Determine the (X, Y) coordinate at the center of the cell enclosing the given text.  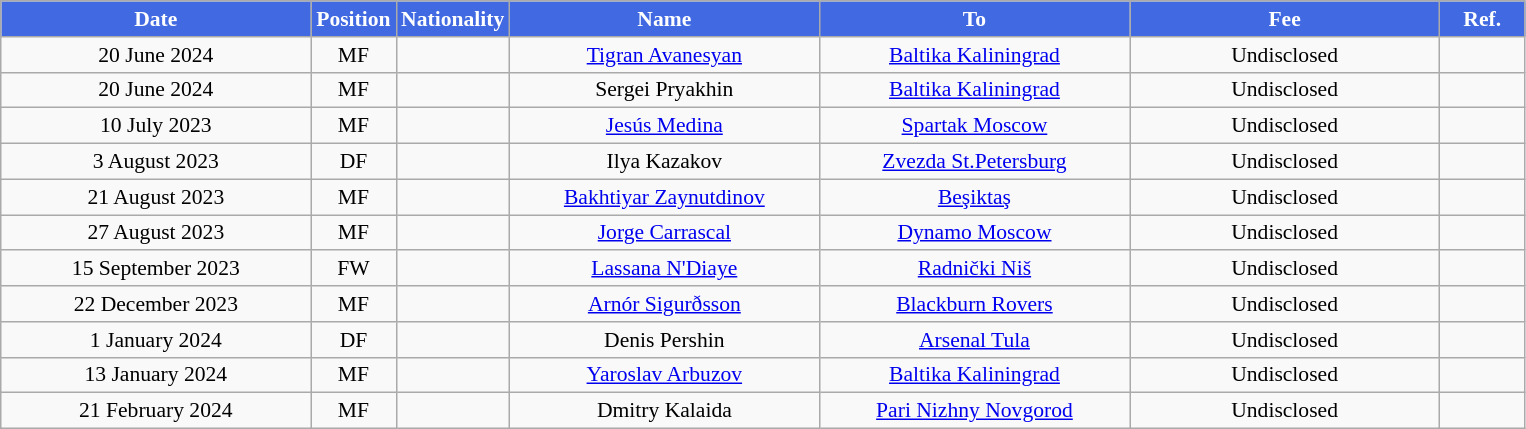
3 August 2023 (156, 162)
Ilya Kazakov (664, 162)
21 August 2023 (156, 197)
1 January 2024 (156, 340)
Denis Pershin (664, 340)
Jesús Medina (664, 126)
To (974, 19)
Fee (1285, 19)
Pari Nizhny Novgorod (974, 411)
Radnički Niš (974, 269)
Jorge Carrascal (664, 233)
10 July 2023 (156, 126)
Lassana N'Diaye (664, 269)
Zvezda St.Petersburg (974, 162)
Arsenal Tula (974, 340)
Tigran Avanesyan (664, 55)
Dmitry Kalaida (664, 411)
Blackburn Rovers (974, 304)
13 January 2024 (156, 375)
Bakhtiyar Zaynutdinov (664, 197)
Date (156, 19)
Nationality (452, 19)
21 February 2024 (156, 411)
Arnór Sigurðsson (664, 304)
22 December 2023 (156, 304)
15 September 2023 (156, 269)
27 August 2023 (156, 233)
Sergei Pryakhin (664, 90)
Name (664, 19)
Spartak Moscow (974, 126)
Position (354, 19)
Dynamo Moscow (974, 233)
Ref. (1482, 19)
FW (354, 269)
Yaroslav Arbuzov (664, 375)
Beşiktaş (974, 197)
